Extract the [x, y] coordinate from the center of the cell holding the provided text.  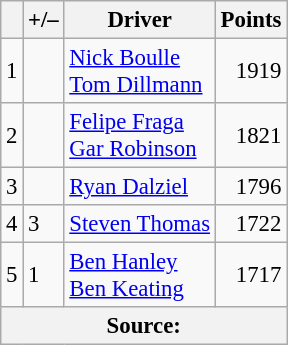
Nick Boulle Tom Dillmann [140, 72]
1722 [250, 224]
5 [12, 276]
1796 [250, 187]
Ryan Dalziel [140, 187]
1717 [250, 276]
2 [12, 136]
Driver [140, 20]
1821 [250, 136]
Steven Thomas [140, 224]
1919 [250, 72]
4 [12, 224]
Felipe Fraga Gar Robinson [140, 136]
Points [250, 20]
+/– [44, 20]
Ben Hanley Ben Keating [140, 276]
